Capture the cell that displays the provided text and extract its [x, y] central coordinate. 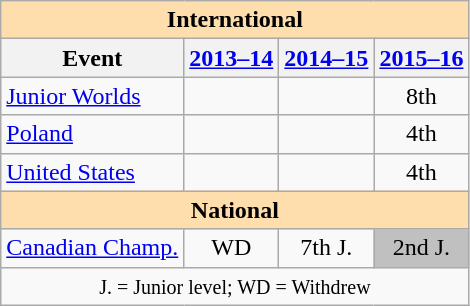
8th [422, 96]
Canadian Champ. [92, 248]
National [235, 210]
2015–16 [422, 58]
2nd J. [422, 248]
7th J. [326, 248]
2014–15 [326, 58]
International [235, 20]
Event [92, 58]
2013–14 [232, 58]
J. = Junior level; WD = Withdrew [235, 286]
United States [92, 172]
Poland [92, 134]
Junior Worlds [92, 96]
WD [232, 248]
